Identify which cell holds the provided text, then report its (X, Y) central coordinate. 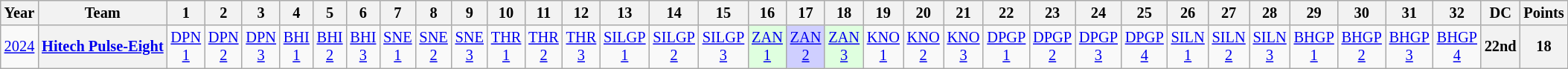
28 (1270, 13)
10 (506, 13)
Team (103, 13)
DPGP4 (1145, 47)
16 (767, 13)
3 (260, 13)
SILGP3 (723, 47)
SILGP1 (624, 47)
23 (1052, 13)
12 (581, 13)
BHI3 (363, 47)
KNO2 (924, 47)
THR3 (581, 47)
19 (883, 13)
15 (723, 13)
5 (330, 13)
29 (1314, 13)
DPGP3 (1098, 47)
2 (223, 13)
20 (924, 13)
4 (296, 13)
31 (1409, 13)
32 (1457, 13)
9 (470, 13)
17 (806, 13)
21 (964, 13)
SILGP2 (673, 47)
7 (397, 13)
SILN3 (1270, 47)
2024 (19, 47)
22nd (1500, 47)
8 (433, 13)
26 (1188, 13)
14 (673, 13)
6 (363, 13)
BHGP3 (1409, 47)
KNO1 (883, 47)
ZAN3 (844, 47)
ZAN2 (806, 47)
25 (1145, 13)
DPGP2 (1052, 47)
SILN2 (1229, 47)
Hitech Pulse-Eight (103, 47)
SNE3 (470, 47)
SILN1 (1188, 47)
24 (1098, 13)
THR2 (543, 47)
Year (19, 13)
30 (1362, 13)
13 (624, 13)
DC (1500, 13)
BHGP1 (1314, 47)
Points (1544, 13)
11 (543, 13)
DPN2 (223, 47)
1 (186, 13)
BHGP2 (1362, 47)
27 (1229, 13)
BHI2 (330, 47)
SNE2 (433, 47)
BHI1 (296, 47)
BHGP4 (1457, 47)
DPGP1 (1006, 47)
SNE1 (397, 47)
THR1 (506, 47)
22 (1006, 13)
KNO3 (964, 47)
ZAN1 (767, 47)
DPN3 (260, 47)
DPN1 (186, 47)
